Locate the cell with the specified text and output its [X, Y] center coordinate. 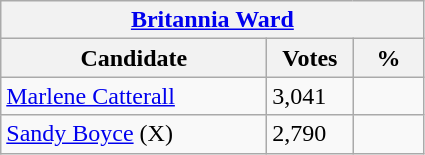
Votes [310, 58]
2,790 [310, 134]
Marlene Catterall [134, 96]
Candidate [134, 58]
Sandy Boyce (X) [134, 134]
Britannia Ward [212, 20]
% [388, 58]
3,041 [310, 96]
